For the text-containing cell, return its midpoint in (X, Y) coordinate format. 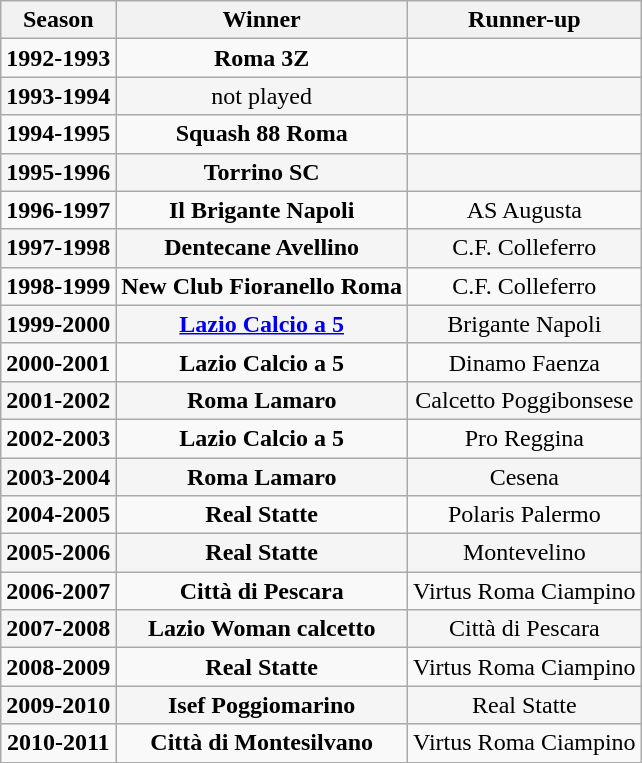
Runner-up (525, 20)
1994-1995 (58, 134)
Pro Reggina (525, 438)
not played (262, 96)
Isef Poggiomarino (262, 705)
1998-1999 (58, 286)
1995-1996 (58, 172)
2000-2001 (58, 362)
Brigante Napoli (525, 324)
2006-2007 (58, 591)
New Club Fioranello Roma (262, 286)
Calcetto Poggibonsese (525, 400)
2009-2010 (58, 705)
AS Augusta (525, 210)
2002-2003 (58, 438)
Dinamo Faenza (525, 362)
1996-1997 (58, 210)
Dentecane Avellino (262, 248)
2001-2002 (58, 400)
Polaris Palermo (525, 515)
2004-2005 (58, 515)
Squash 88 Roma (262, 134)
2003-2004 (58, 477)
2010-2011 (58, 743)
Città di Montesilvano (262, 743)
2005-2006 (58, 553)
Lazio Woman calcetto (262, 629)
Roma 3Z (262, 58)
Winner (262, 20)
Il Brigante Napoli (262, 210)
Torrino SC (262, 172)
Season (58, 20)
2007-2008 (58, 629)
Montevelino (525, 553)
2008-2009 (58, 667)
Cesena (525, 477)
1993-1994 (58, 96)
1992-1993 (58, 58)
1997-1998 (58, 248)
1999-2000 (58, 324)
